Return [X, Y] of the center of cell containing provided text 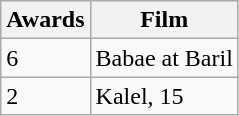
Awards [46, 20]
Film [164, 20]
Babae at Baril [164, 58]
Kalel, 15 [164, 96]
2 [46, 96]
6 [46, 58]
